Return (x, y) of the center of cell containing provided text 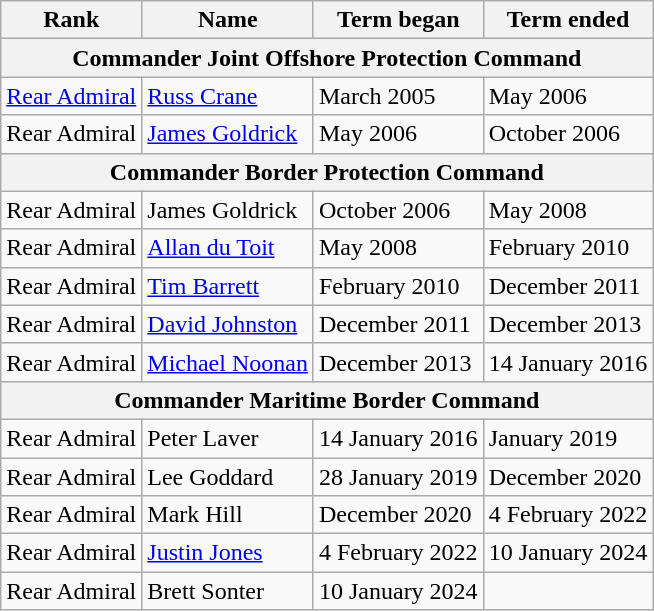
Justin Jones (228, 553)
Russ Crane (228, 96)
Peter Laver (228, 438)
Name (228, 20)
Mark Hill (228, 515)
Commander Joint Offshore Protection Command (327, 58)
January 2019 (568, 438)
Tim Barrett (228, 286)
Michael Noonan (228, 362)
Commander Maritime Border Command (327, 400)
David Johnston (228, 324)
28 January 2019 (398, 477)
Brett Sonter (228, 591)
Commander Border Protection Command (327, 172)
Term ended (568, 20)
Rank (72, 20)
Allan du Toit (228, 248)
March 2005 (398, 96)
Term began (398, 20)
Lee Goddard (228, 477)
